Return the (x, y) coordinate for the center point of the cell that contains the specified text.  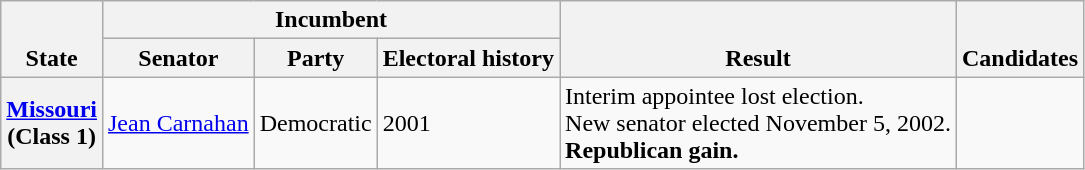
Party (316, 58)
Candidates (1020, 39)
2001 (468, 123)
Senator (178, 58)
Missouri(Class 1) (52, 123)
Result (758, 39)
Interim appointee lost election.New senator elected November 5, 2002.Republican gain. (758, 123)
State (52, 39)
Incumbent (330, 20)
Jean Carnahan (178, 123)
Electoral history (468, 58)
Democratic (316, 123)
